Scan for the cell matching the given text and deliver its [x, y] coordinate at center. 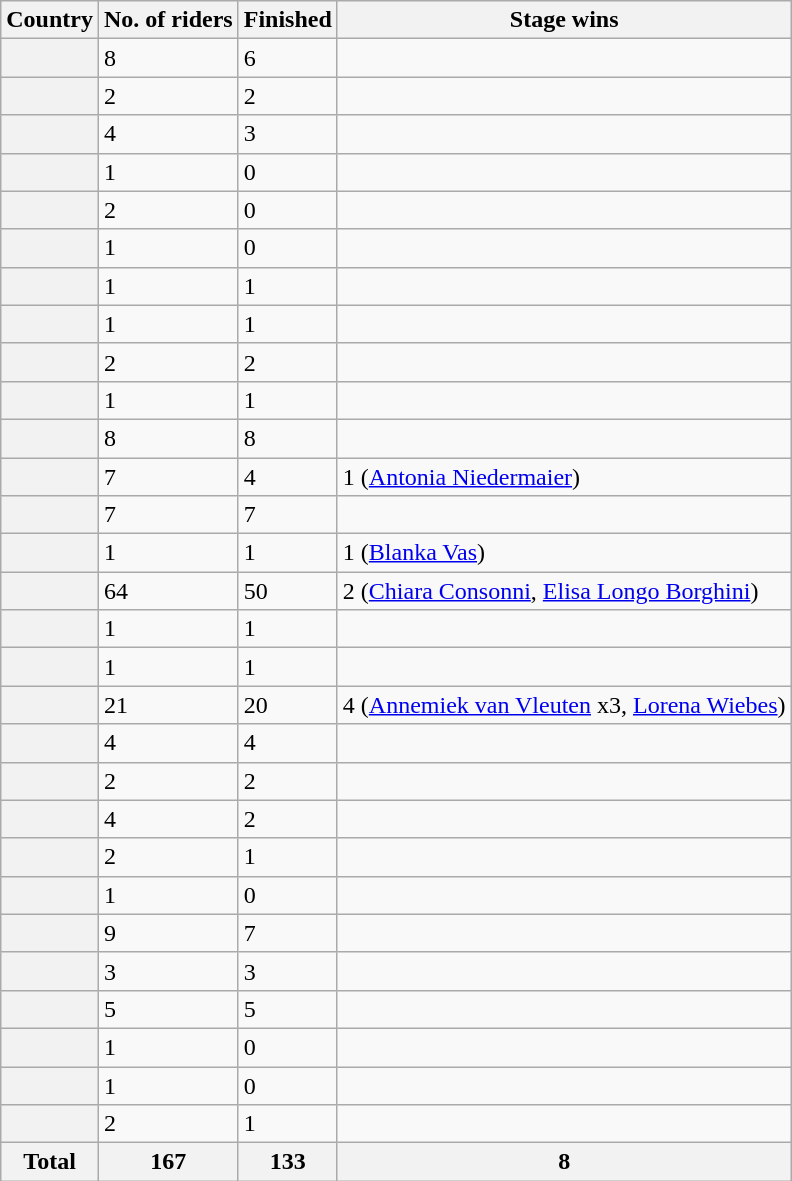
Country [50, 20]
133 [288, 1162]
4 (Annemiek van Vleuten x3, Lorena Wiebes) [564, 705]
6 [288, 58]
1 (Antonia Niedermaier) [564, 477]
167 [168, 1162]
Stage wins [564, 20]
2 (Chiara Consonni, Elisa Longo Borghini) [564, 591]
Finished [288, 20]
64 [168, 591]
50 [288, 591]
9 [168, 933]
21 [168, 705]
20 [288, 705]
No. of riders [168, 20]
Total [50, 1162]
1 (Blanka Vas) [564, 553]
